Scan for the cell matching the given text and deliver its [x, y] coordinate at center. 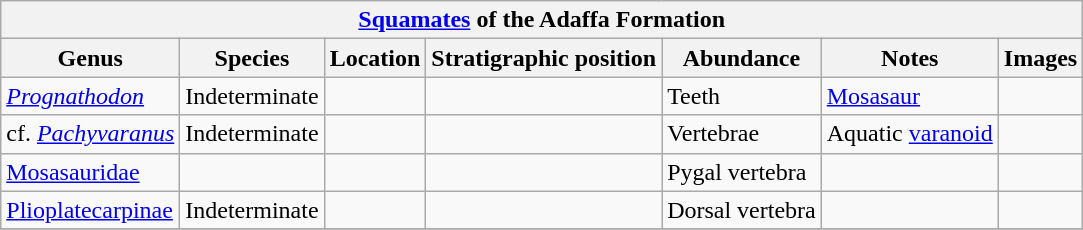
Mosasauridae [90, 172]
Notes [910, 58]
Abundance [742, 58]
Dorsal vertebra [742, 210]
Squamates of the Adaffa Formation [542, 20]
Aquatic varanoid [910, 134]
Teeth [742, 96]
Genus [90, 58]
Species [252, 58]
Plioplatecarpinae [90, 210]
Stratigraphic position [544, 58]
Pygal vertebra [742, 172]
Vertebrae [742, 134]
Location [375, 58]
Mosasaur [910, 96]
Images [1040, 58]
Prognathodon [90, 96]
cf. Pachyvaranus [90, 134]
